Return the (X, Y) coordinate for the center point of the cell that contains the specified text.  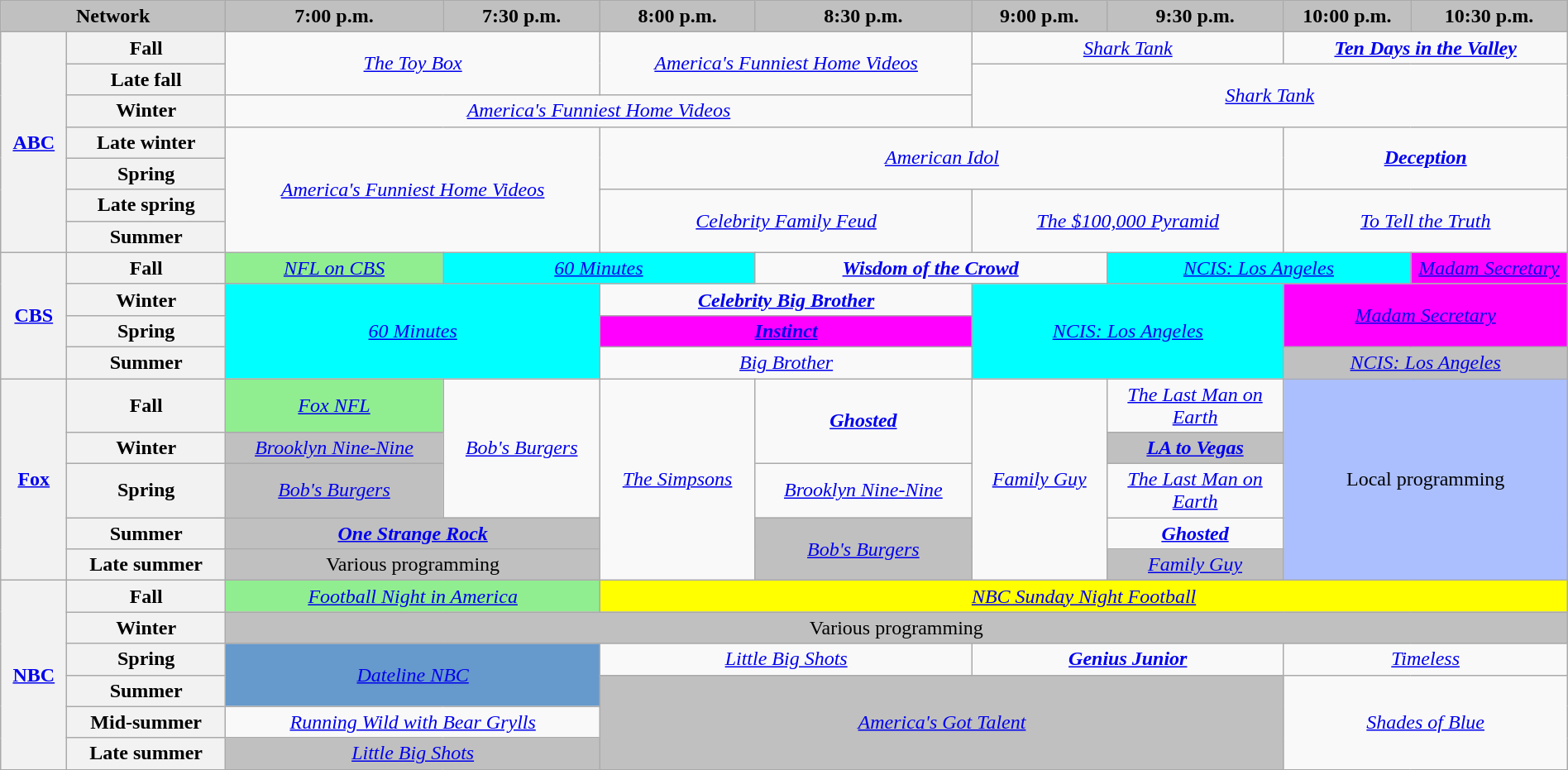
NBC (34, 675)
Shades of Blue (1426, 722)
The Toy Box (412, 64)
Late fall (146, 79)
10:30 p.m. (1489, 17)
American Idol (942, 158)
The $100,000 Pyramid (1128, 221)
Late winter (146, 142)
9:30 p.m. (1195, 17)
Football Night in America (412, 596)
Running Wild with Bear Grylls (412, 722)
Network (113, 17)
CBS (34, 315)
10:00 p.m. (1347, 17)
Dateline NBC (412, 675)
Ten Days in the Valley (1426, 48)
Late spring (146, 205)
ABC (34, 142)
The Simpsons (677, 480)
Deception (1426, 158)
Timeless (1426, 659)
NFL on CBS (334, 268)
Celebrity Family Feud (786, 221)
Big Brother (786, 362)
Wisdom of the Crowd (930, 268)
America's Got Talent (942, 722)
Fox NFL (334, 405)
Fox (34, 480)
Celebrity Big Brother (786, 299)
8:00 p.m. (677, 17)
Instinct (786, 331)
LA to Vegas (1195, 448)
One Strange Rock (412, 533)
Local programming (1426, 480)
7:00 p.m. (334, 17)
Genius Junior (1128, 659)
8:30 p.m. (863, 17)
To Tell the Truth (1426, 221)
NBC Sunday Night Football (1083, 596)
9:00 p.m. (1039, 17)
Mid-summer (146, 722)
7:30 p.m. (522, 17)
